Determine the [X, Y] coordinate at the center of the cell enclosing the given text.  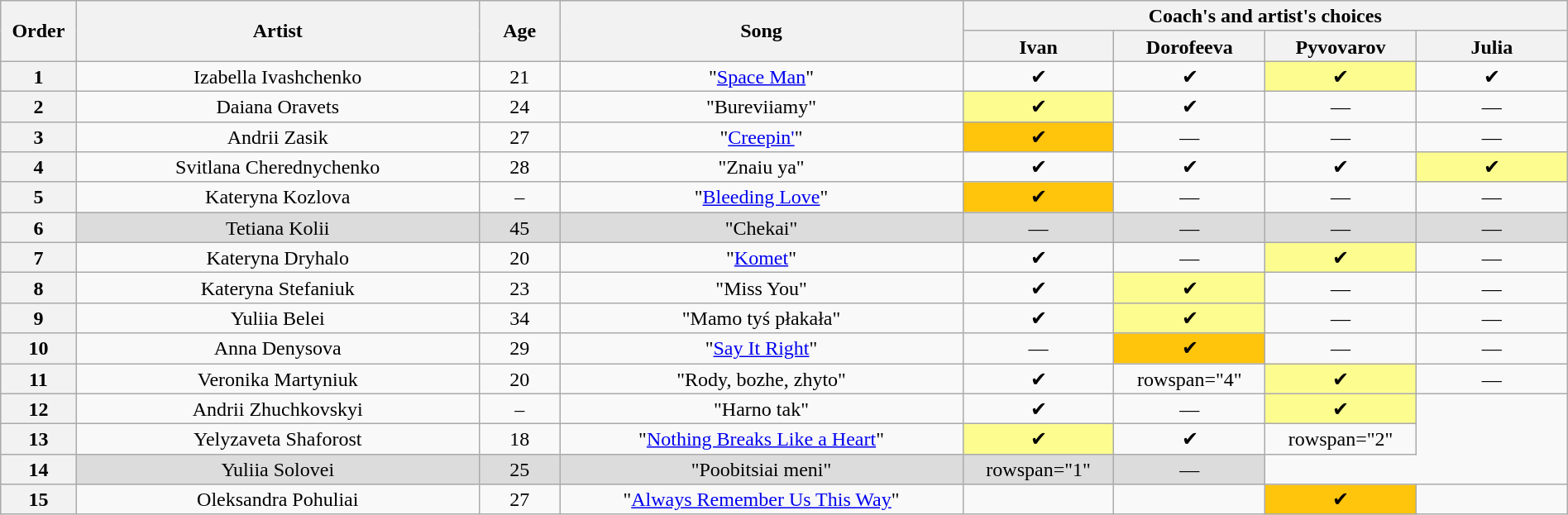
3 [38, 137]
"Bleeding Love" [761, 197]
rowspan="1" [1039, 470]
Veronika Martyniuk [278, 379]
rowspan="2" [1341, 440]
Artist [278, 31]
"Nothing Breaks Like a Heart" [761, 440]
Tetiana Kolii [278, 228]
8 [38, 288]
Izabella Ivashchenko [278, 76]
Coach's and artist's choices [1265, 17]
"Poobitsiai meni" [761, 470]
45 [519, 228]
18 [519, 440]
Yelyzaveta Shaforost [278, 440]
12 [38, 408]
Kateryna Stefaniuk [278, 288]
"Creepin'" [761, 137]
Kateryna Dryhalo [278, 258]
Kateryna Kozlova [278, 197]
"Space Man" [761, 76]
34 [519, 317]
Age [519, 31]
Dorofeeva [1189, 46]
7 [38, 258]
Yuliia Solovei [278, 470]
"Bureviiamy" [761, 106]
28 [519, 167]
"Mamo tyś płakała" [761, 317]
"Rody, bozhe, zhyto" [761, 379]
Ivan [1039, 46]
25 [519, 470]
Oleksandra Pohuliai [278, 499]
6 [38, 228]
5 [38, 197]
9 [38, 317]
2 [38, 106]
23 [519, 288]
"Say It Right" [761, 349]
"Znaiu ya" [761, 167]
rowspan="4" [1189, 379]
11 [38, 379]
"Miss You" [761, 288]
13 [38, 440]
Yuliia Belei [278, 317]
21 [519, 76]
"Chekai" [761, 228]
Pyvovarov [1341, 46]
"Harno tak" [761, 408]
"Always Remember Us This Way" [761, 499]
10 [38, 349]
Daiana Oravets [278, 106]
14 [38, 470]
Svitlana Cherednychenko [278, 167]
15 [38, 499]
Anna Denysova [278, 349]
Andrii Zasik [278, 137]
Andrii Zhuchkovskyi [278, 408]
"Komet" [761, 258]
24 [519, 106]
Order [38, 31]
1 [38, 76]
29 [519, 349]
4 [38, 167]
Julia [1492, 46]
Song [761, 31]
